For the text-containing cell, return its midpoint in [x, y] coordinate format. 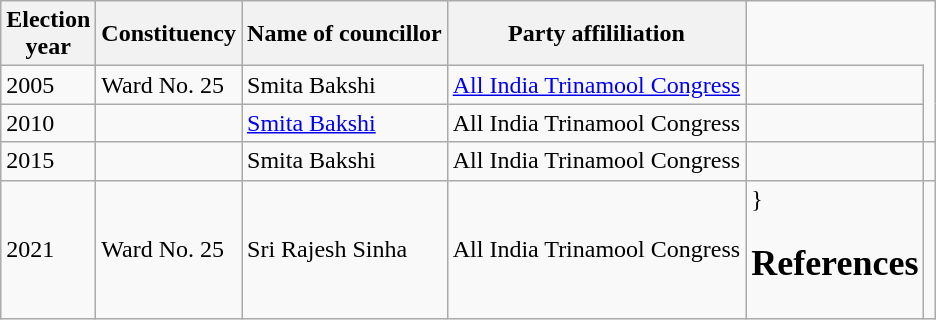
Election year [48, 34]
2005 [48, 85]
Name of councillor [345, 34]
}References [835, 249]
Party affililiation [596, 34]
2010 [48, 123]
Constituency [169, 34]
2015 [48, 161]
Sri Rajesh Sinha [345, 249]
2021 [48, 249]
